Return the (X, Y) coordinate for the center point of the cell that contains the specified text.  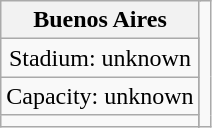
Capacity: unknown (100, 96)
Buenos Aires (100, 20)
Stadium: unknown (100, 58)
